Scan for the cell matching the given text and deliver its (X, Y) coordinate at center. 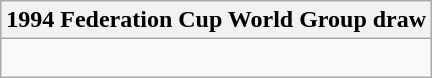
1994 Federation Cup World Group draw (216, 20)
